Return the [X, Y] coordinate for the center point of the cell that contains the specified text.  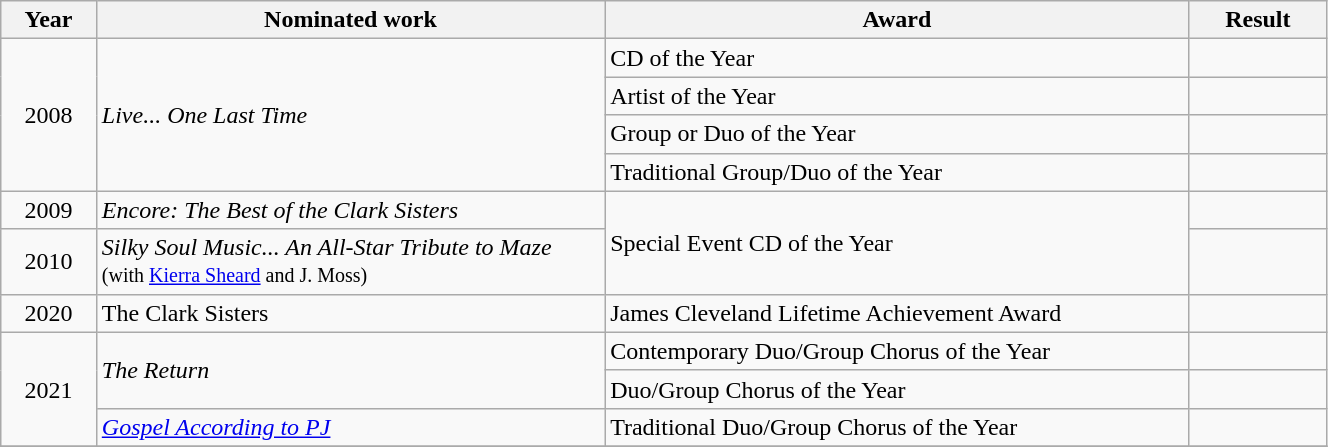
Year [49, 20]
2020 [49, 313]
Traditional Group/Duo of the Year [898, 172]
Live... One Last Time [350, 115]
Group or Duo of the Year [898, 134]
Contemporary Duo/Group Chorus of the Year [898, 351]
The Return [350, 370]
The Clark Sisters [350, 313]
2009 [49, 210]
Nominated work [350, 20]
Duo/Group Chorus of the Year [898, 389]
2010 [49, 262]
CD of the Year [898, 58]
Gospel According to PJ [350, 427]
Silky Soul Music... An All-Star Tribute to Maze (with Kierra Sheard and J. Moss) [350, 262]
Encore: The Best of the Clark Sisters [350, 210]
James Cleveland Lifetime Achievement Award [898, 313]
2021 [49, 389]
Award [898, 20]
Special Event CD of the Year [898, 242]
2008 [49, 115]
Traditional Duo/Group Chorus of the Year [898, 427]
Result [1258, 20]
Artist of the Year [898, 96]
